Return [x, y] of the center of cell containing provided text 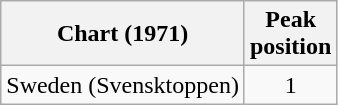
Peakposition [290, 34]
1 [290, 85]
Sweden (Svensktoppen) [123, 85]
Chart (1971) [123, 34]
